Extract the (x, y) coordinate from the center of the cell holding the provided text.  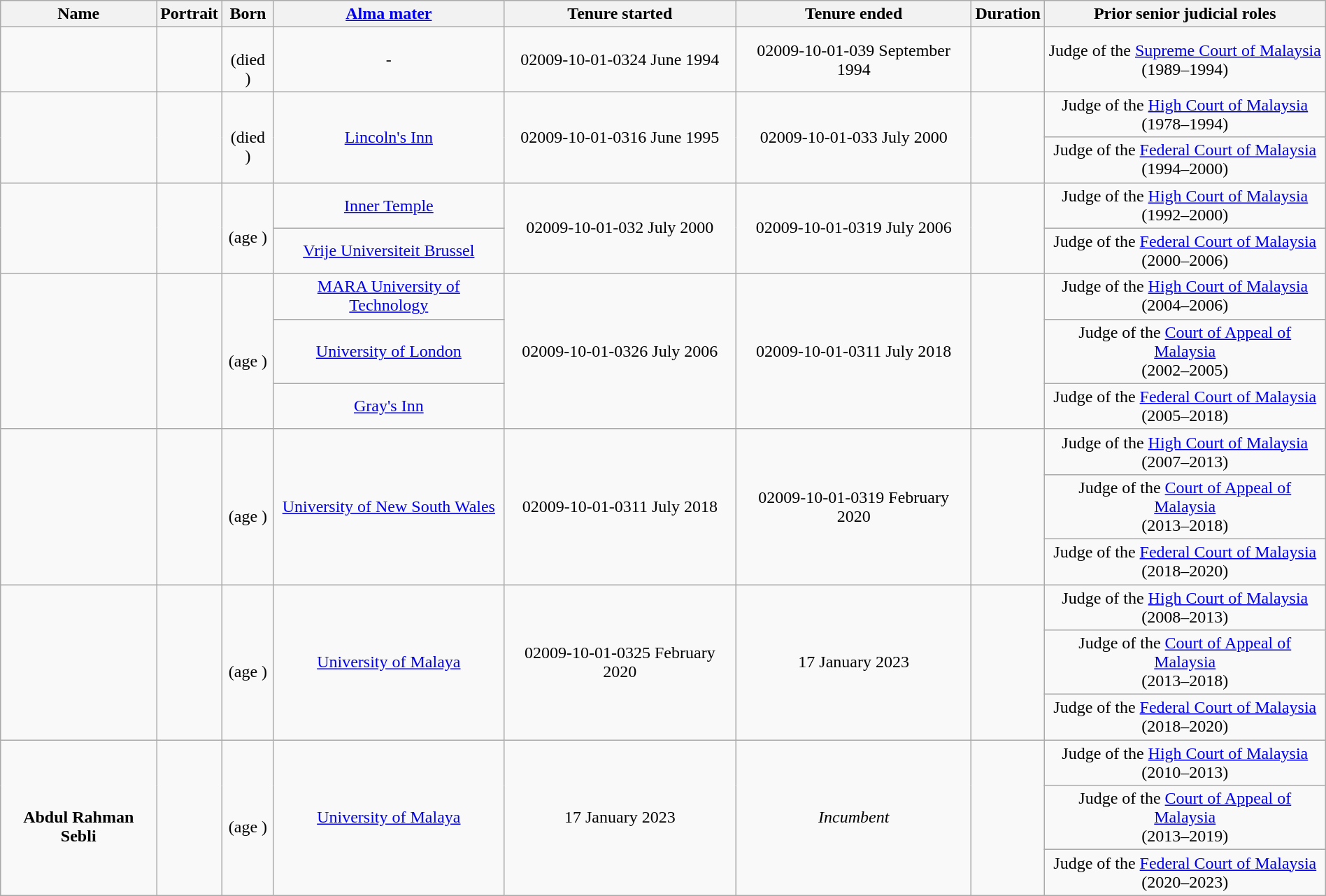
Judge of the Federal Court of Malaysia(2000–2006) (1185, 250)
02009-10-01-0325 February 2020 (620, 662)
02009-10-01-039 September 1994 (853, 59)
Portrait (190, 14)
Abdul Rahman Sebli (78, 818)
Judge of the Federal Court of Malaysia(2020–2023) (1185, 873)
Judge of the High Court of Malaysia(1992–2000) (1185, 206)
Tenure ended (853, 14)
Inner Temple (389, 206)
Judge of the Federal Court of Malaysia(1994–2000) (1185, 159)
University of New South Wales (389, 506)
02009-10-01-0316 June 1995 (620, 137)
02009-10-01-0326 July 2006 (620, 351)
Judge of the Court of Appeal of Malaysia(2002–2005) (1185, 351)
Judge of the High Court of Malaysia(1978–1994) (1185, 115)
Duration (1008, 14)
Judge of the High Court of Malaysia(2008–2013) (1185, 607)
Judge of the High Court of Malaysia(2004–2006) (1185, 297)
Judge of the Court of Appeal of Malaysia(2013–2019) (1185, 818)
Born (248, 14)
02009-10-01-033 July 2000 (853, 137)
University of London (389, 351)
Prior senior judicial roles (1185, 14)
Lincoln's Inn (389, 137)
Tenure started (620, 14)
Gray's Inn (389, 406)
Judge of the High Court of Malaysia(2010–2013) (1185, 762)
MARA University of Technology (389, 297)
Name (78, 14)
Judge of the High Court of Malaysia(2007–2013) (1185, 452)
Alma mater (389, 14)
Vrije Universiteit Brussel (389, 250)
Judge of the Supreme Court of Malaysia(1989–1994) (1185, 59)
02009-10-01-0319 February 2020 (853, 506)
02009-10-01-0319 July 2006 (853, 228)
02009-10-01-032 July 2000 (620, 228)
Judge of the Federal Court of Malaysia(2005–2018) (1185, 406)
02009-10-01-0324 June 1994 (620, 59)
Incumbent (853, 818)
- (389, 59)
